Return the [X, Y] coordinate for the center point of the cell that contains the specified text.  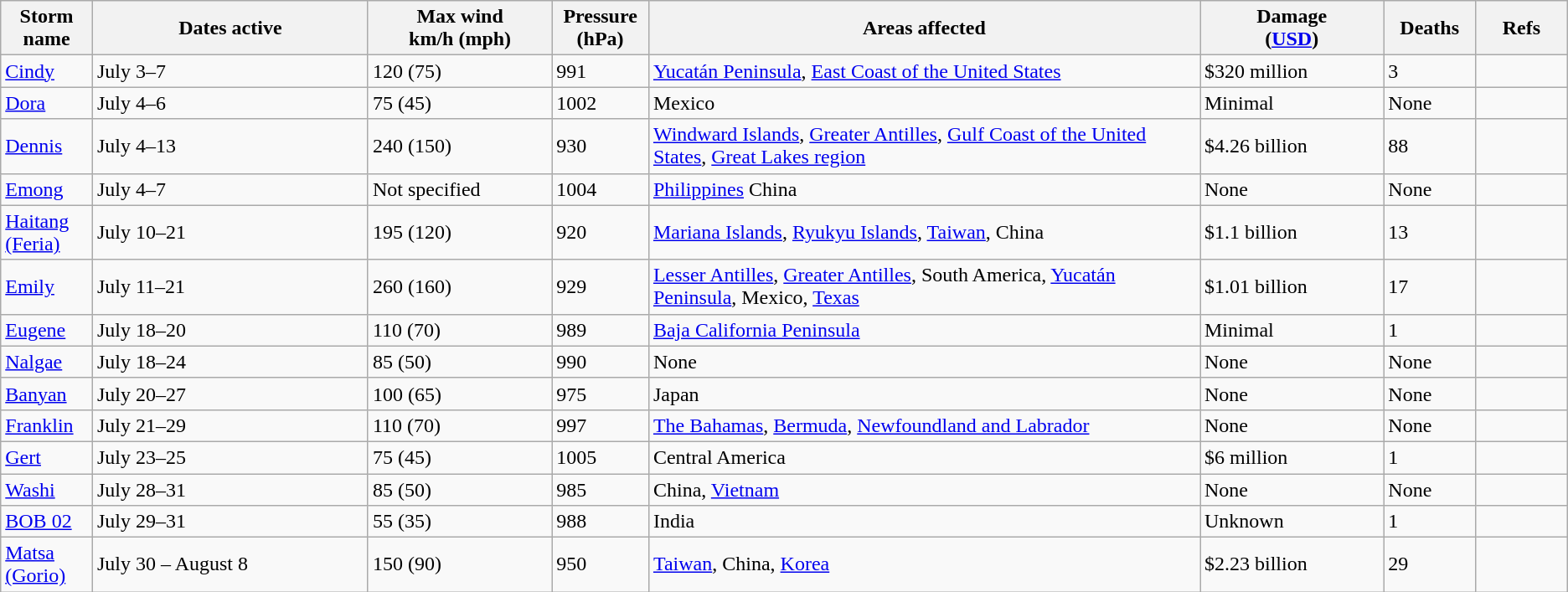
July 28–31 [230, 490]
Deaths [1430, 28]
The Bahamas, Bermuda, Newfoundland and Labrador [924, 425]
July 11–21 [230, 286]
Central America [924, 457]
July 21–29 [230, 425]
Cindy [47, 71]
Not specified [459, 189]
Areas affected [924, 28]
$1.01 billion [1292, 286]
929 [601, 286]
BOB 02 [47, 522]
240 (150) [459, 146]
Max windkm/h (mph) [459, 28]
Taiwan, China, Korea [924, 564]
920 [601, 233]
Philippines China [924, 189]
July 29–31 [230, 522]
Gert [47, 457]
China, Vietnam [924, 490]
988 [601, 522]
88 [1430, 146]
55 (35) [459, 522]
July 18–20 [230, 330]
July 20–27 [230, 394]
989 [601, 330]
Mariana Islands, Ryukyu Islands, Taiwan, China [924, 233]
260 (160) [459, 286]
Franklin [47, 425]
Emily [47, 286]
950 [601, 564]
Damage(USD) [1292, 28]
Mexico [924, 103]
$1.1 billion [1292, 233]
150 (90) [459, 564]
Haitang (Feria) [47, 233]
1005 [601, 457]
100 (65) [459, 394]
Lesser Antilles, Greater Antilles, South America, Yucatán Peninsula, Mexico, Texas [924, 286]
Dora [47, 103]
Washi [47, 490]
Yucatán Peninsula, East Coast of the United States [924, 71]
July 4–13 [230, 146]
Nalgae [47, 362]
$6 million [1292, 457]
13 [1430, 233]
July 4–6 [230, 103]
July 3–7 [230, 71]
Windward Islands, Greater Antilles, Gulf Coast of the United States, Great Lakes region [924, 146]
July 23–25 [230, 457]
July 18–24 [230, 362]
991 [601, 71]
Japan [924, 394]
1002 [601, 103]
930 [601, 146]
17 [1430, 286]
Dennis [47, 146]
3 [1430, 71]
Pressure(hPa) [601, 28]
990 [601, 362]
Dates active [230, 28]
Emong [47, 189]
997 [601, 425]
195 (120) [459, 233]
July 30 – August 8 [230, 564]
July 10–21 [230, 233]
Banyan [47, 394]
July 4–7 [230, 189]
1004 [601, 189]
985 [601, 490]
$320 million [1292, 71]
Storm name [47, 28]
Baja California Peninsula [924, 330]
$4.26 billion [1292, 146]
India [924, 522]
120 (75) [459, 71]
Refs [1521, 28]
Matsa (Gorio) [47, 564]
Eugene [47, 330]
29 [1430, 564]
Unknown [1292, 522]
$2.23 billion [1292, 564]
975 [601, 394]
